Locate the cell with the specified text and output its (X, Y) center coordinate. 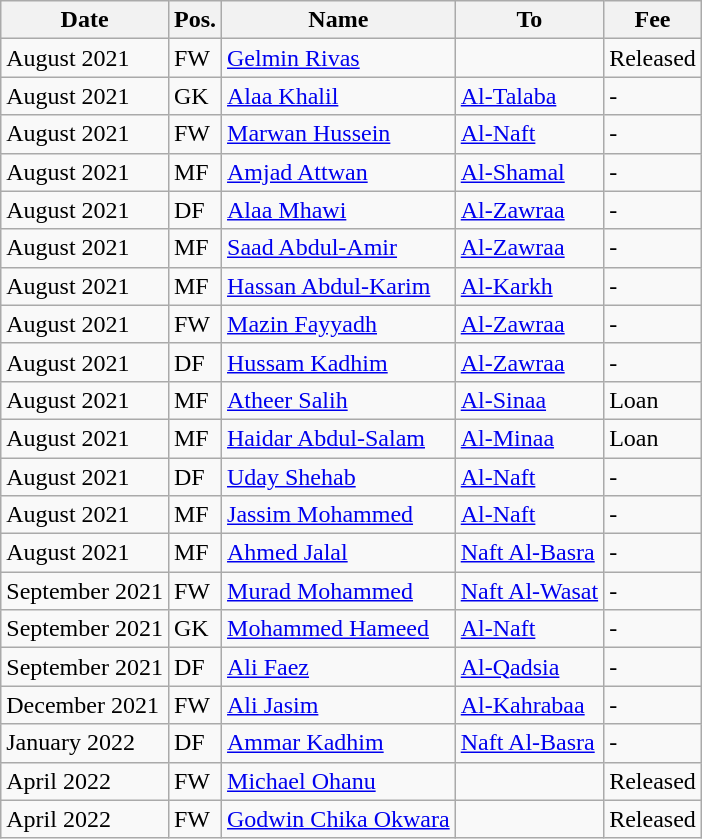
Al-Kahrabaa (529, 705)
Mazin Fayyadh (339, 324)
Ammar Kadhim (339, 743)
Hussam Kadhim (339, 362)
Ali Faez (339, 667)
Al-Minaa (529, 438)
Atheer Salih (339, 400)
Al-Sinaa (529, 400)
Amjad Attwan (339, 172)
Date (85, 20)
Uday Shehab (339, 477)
Alaa Mhawi (339, 210)
Alaa Khalil (339, 96)
Pos. (194, 20)
Haidar Abdul-Salam (339, 438)
Jassim Mohammed (339, 515)
Fee (653, 20)
Al-Talaba (529, 96)
Godwin Chika Okwara (339, 819)
Hassan Abdul-Karim (339, 286)
Ali Jasim (339, 705)
Michael Ohanu (339, 781)
December 2021 (85, 705)
Gelmin Rivas (339, 58)
Al-Shamal (529, 172)
Name (339, 20)
Mohammed Hameed (339, 629)
Al-Qadsia (529, 667)
Murad Mohammed (339, 591)
Al-Karkh (529, 286)
Saad Abdul-Amir (339, 248)
January 2022 (85, 743)
Ahmed Jalal (339, 553)
To (529, 20)
Naft Al-Wasat (529, 591)
Marwan Hussein (339, 134)
